Capture the cell that displays the provided text and extract its (x, y) central coordinate. 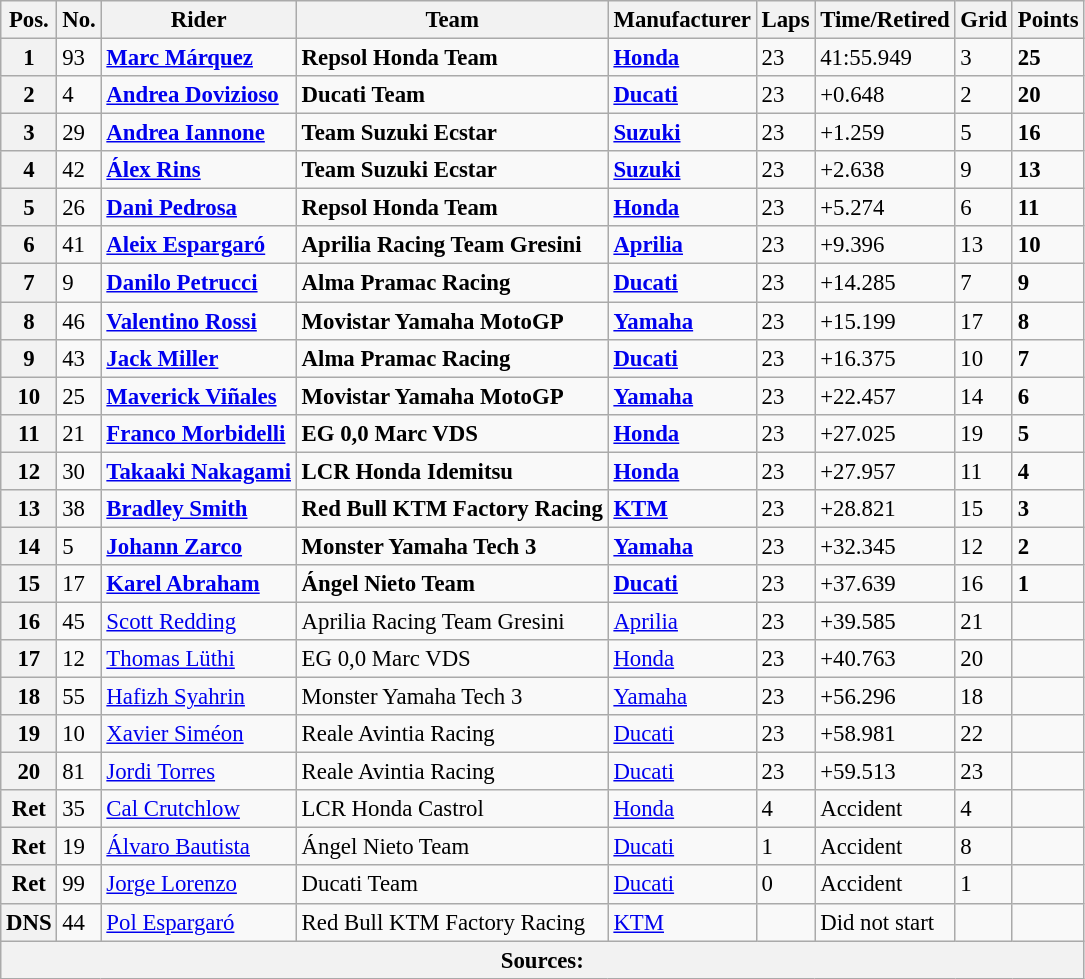
Sources: (542, 960)
44 (79, 922)
Did not start (885, 922)
Xavier Siméon (198, 734)
43 (79, 358)
+56.296 (885, 697)
Rider (198, 20)
+32.345 (885, 546)
Pol Espargaró (198, 922)
+16.375 (885, 358)
38 (79, 509)
Maverick Viñales (198, 396)
Jack Miller (198, 358)
+9.396 (885, 245)
Takaaki Nakagami (198, 471)
Points (1048, 20)
30 (79, 471)
+59.513 (885, 772)
42 (79, 170)
Time/Retired (885, 20)
Dani Pedrosa (198, 208)
+27.957 (885, 471)
+39.585 (885, 621)
+15.199 (885, 321)
Álex Rins (198, 170)
Jorge Lorenzo (198, 885)
46 (79, 321)
45 (79, 621)
+2.638 (885, 170)
Bradley Smith (198, 509)
Cal Crutchlow (198, 809)
+5.274 (885, 208)
Pos. (29, 20)
LCR Honda Castrol (452, 809)
+40.763 (885, 659)
41 (79, 245)
No. (79, 20)
Hafizh Syahrin (198, 697)
LCR Honda Idemitsu (452, 471)
+0.648 (885, 95)
+1.259 (885, 133)
Aleix Espargaró (198, 245)
+28.821 (885, 509)
Laps (786, 20)
29 (79, 133)
Franco Morbidelli (198, 433)
55 (79, 697)
Scott Redding (198, 621)
DNS (29, 922)
99 (79, 885)
Álvaro Bautista (198, 847)
Marc Márquez (198, 58)
Valentino Rossi (198, 321)
Andrea Iannone (198, 133)
Team (452, 20)
0 (786, 885)
+37.639 (885, 584)
Karel Abraham (198, 584)
26 (79, 208)
+27.025 (885, 433)
35 (79, 809)
Manufacturer (682, 20)
+58.981 (885, 734)
Johann Zarco (198, 546)
93 (79, 58)
+14.285 (885, 283)
41:55.949 (885, 58)
81 (79, 772)
+22.457 (885, 396)
Andrea Dovizioso (198, 95)
Danilo Petrucci (198, 283)
Jordi Torres (198, 772)
Grid (984, 20)
Thomas Lüthi (198, 659)
22 (984, 734)
